Find where the given text appears and provide that cell's center as [X, Y] coordinate. 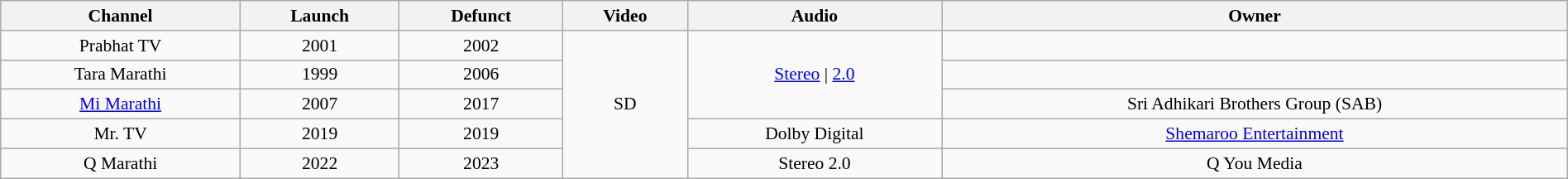
Stereo | 2.0 [815, 75]
Prabhat TV [121, 46]
Mi Marathi [121, 104]
2007 [319, 104]
Q Marathi [121, 163]
Shemaroo Entertainment [1255, 134]
Mr. TV [121, 134]
Video [625, 16]
Channel [121, 16]
2006 [481, 75]
Q You Media [1255, 163]
Audio [815, 16]
Defunct [481, 16]
Launch [319, 16]
2001 [319, 46]
2017 [481, 104]
Stereo 2.0 [815, 163]
2002 [481, 46]
SD [625, 104]
Tara Marathi [121, 75]
Sri Adhikari Brothers Group (SAB) [1255, 104]
Owner [1255, 16]
Dolby Digital [815, 134]
2023 [481, 163]
2022 [319, 163]
1999 [319, 75]
